Capture the cell that displays the provided text and extract its [x, y] central coordinate. 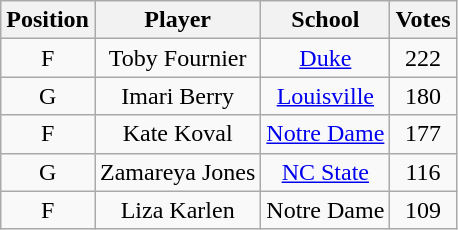
116 [423, 172]
Position [48, 20]
NC State [326, 172]
Duke [326, 58]
School [326, 20]
Player [177, 20]
Zamareya Jones [177, 172]
Imari Berry [177, 96]
180 [423, 96]
222 [423, 58]
Kate Koval [177, 134]
Liza Karlen [177, 210]
177 [423, 134]
Louisville [326, 96]
Toby Fournier [177, 58]
109 [423, 210]
Votes [423, 20]
